From the cell containing the given text, extract its center point as (x, y) coordinate. 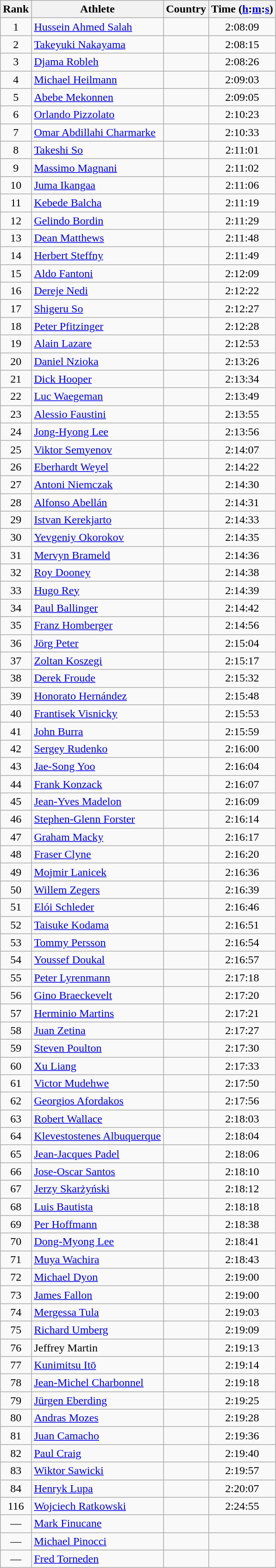
2:17:56 (243, 1101)
Muya Wachira (97, 1259)
2:15:48 (243, 696)
3 (16, 62)
Victor Mudehwe (97, 1084)
14 (16, 256)
2:17:27 (243, 1030)
64 (16, 1136)
80 (16, 1418)
5 (16, 97)
2:09:03 (243, 80)
2:15:53 (243, 713)
10 (16, 185)
Mark Finucane (97, 1524)
2:18:43 (243, 1259)
35 (16, 626)
2:18:41 (243, 1242)
Georgios Afordakos (97, 1101)
2:19:57 (243, 1471)
2:14:07 (243, 449)
70 (16, 1242)
54 (16, 960)
Graham Macky (97, 837)
61 (16, 1084)
Juan Zetina (97, 1030)
Jean-Jacques Padel (97, 1154)
63 (16, 1119)
2:12:28 (243, 326)
2:19:13 (243, 1348)
Per Hoffmann (97, 1224)
2:17:50 (243, 1084)
52 (16, 925)
Alessio Faustini (97, 414)
69 (16, 1224)
2:18:12 (243, 1189)
2:12:27 (243, 309)
2:24:55 (243, 1506)
13 (16, 238)
2:17:21 (243, 1013)
16 (16, 291)
Orlando Pizzolato (97, 115)
36 (16, 643)
66 (16, 1171)
78 (16, 1383)
12 (16, 221)
Aldo Fantoni (97, 273)
2:11:49 (243, 256)
45 (16, 802)
25 (16, 449)
Luc Waegeman (97, 397)
2:08:09 (243, 27)
57 (16, 1013)
2:11:06 (243, 185)
Abebe Mekonnen (97, 97)
Jean-Michel Charbonnel (97, 1383)
Andras Mozes (97, 1418)
4 (16, 80)
Frank Konzack (97, 784)
Time (h:m:s) (243, 9)
83 (16, 1471)
Dong-Myong Lee (97, 1242)
Juma Ikangaa (97, 185)
20 (16, 361)
11 (16, 203)
65 (16, 1154)
26 (16, 467)
2:16:39 (243, 890)
8 (16, 150)
2:14:39 (243, 590)
Roy Dooney (97, 573)
Wojciech Ratkowski (97, 1506)
56 (16, 995)
82 (16, 1453)
Peter Lyrenmann (97, 978)
19 (16, 344)
Mervyn Brameld (97, 555)
Paul Craig (97, 1453)
Omar Abdillahi Charmarke (97, 132)
1 (16, 27)
29 (16, 520)
27 (16, 484)
Djama Robleh (97, 62)
50 (16, 890)
Dereje Nedi (97, 291)
2:14:22 (243, 467)
Herbert Steffny (97, 256)
Jürgen Eberding (97, 1401)
Country (186, 9)
2:18:06 (243, 1154)
17 (16, 309)
2:11:29 (243, 221)
2:11:01 (243, 150)
6 (16, 115)
2:19:28 (243, 1418)
2:10:23 (243, 115)
18 (16, 326)
2:13:49 (243, 397)
Fred Torneden (97, 1559)
2:12:53 (243, 344)
21 (16, 379)
2:12:22 (243, 291)
67 (16, 1189)
Fraser Clyne (97, 855)
71 (16, 1259)
Viktor Semyenov (97, 449)
Henryk Lupa (97, 1488)
Jean-Yves Madelon (97, 802)
Alfonso Abellán (97, 502)
2:20:07 (243, 1488)
2:16:46 (243, 907)
31 (16, 555)
41 (16, 731)
Willem Zegers (97, 890)
49 (16, 872)
Kebede Balcha (97, 203)
2 (16, 44)
40 (16, 713)
2:19:09 (243, 1330)
2:19:18 (243, 1383)
Frantisek Visnicky (97, 713)
34 (16, 608)
59 (16, 1048)
42 (16, 749)
Antoni Niemczak (97, 484)
2:08:15 (243, 44)
Alain Lazare (97, 344)
38 (16, 678)
2:15:59 (243, 731)
Shigeru So (97, 309)
2:11:48 (243, 238)
Kunimitsu Itō (97, 1365)
Eberhardt Weyel (97, 467)
75 (16, 1330)
48 (16, 855)
2:14:33 (243, 520)
2:16:54 (243, 942)
2:18:10 (243, 1171)
Elói Schleder (97, 907)
2:18:38 (243, 1224)
2:11:19 (243, 203)
Mojmir Lanicek (97, 872)
Jeffrey Martin (97, 1348)
2:14:31 (243, 502)
23 (16, 414)
2:17:20 (243, 995)
Jörg Peter (97, 643)
Juan Camacho (97, 1436)
55 (16, 978)
Zoltan Koszegi (97, 661)
2:16:51 (243, 925)
44 (16, 784)
2:09:05 (243, 97)
Istvan Kerekjarto (97, 520)
73 (16, 1295)
2:17:30 (243, 1048)
7 (16, 132)
2:16:00 (243, 749)
72 (16, 1277)
Massimo Magnani (97, 167)
22 (16, 397)
81 (16, 1436)
2:13:56 (243, 432)
51 (16, 907)
2:14:36 (243, 555)
2:15:32 (243, 678)
Sergey Rudenko (97, 749)
2:16:09 (243, 802)
Athlete (97, 9)
2:18:04 (243, 1136)
2:12:09 (243, 273)
58 (16, 1030)
2:15:04 (243, 643)
Youssef Doukal (97, 960)
15 (16, 273)
2:16:07 (243, 784)
2:17:18 (243, 978)
2:13:26 (243, 361)
2:13:34 (243, 379)
Takeshi So (97, 150)
30 (16, 538)
2:19:14 (243, 1365)
Daniel Nzioka (97, 361)
Dick Hooper (97, 379)
2:14:42 (243, 608)
Franz Homberger (97, 626)
2:14:56 (243, 626)
John Burra (97, 731)
2:08:26 (243, 62)
Gino Braeckevelt (97, 995)
77 (16, 1365)
Stephen-Glenn Forster (97, 819)
2:19:36 (243, 1436)
9 (16, 167)
Paul Ballinger (97, 608)
2:10:33 (243, 132)
Takeyuki Nakayama (97, 44)
2:19:25 (243, 1401)
24 (16, 432)
Jerzy Skarżyński (97, 1189)
2:17:33 (243, 1066)
62 (16, 1101)
2:16:36 (243, 872)
74 (16, 1312)
Steven Poulton (97, 1048)
2:18:03 (243, 1119)
Jose-Oscar Santos (97, 1171)
2:14:30 (243, 484)
68 (16, 1207)
2:14:38 (243, 573)
28 (16, 502)
Honorato Hernández (97, 696)
47 (16, 837)
2:13:55 (243, 414)
Derek Froude (97, 678)
2:15:17 (243, 661)
Klevestostenes Albuquerque (97, 1136)
2:19:40 (243, 1453)
Robert Wallace (97, 1119)
Hussein Ahmed Salah (97, 27)
Gelindo Bordin (97, 221)
116 (16, 1506)
33 (16, 590)
Xu Liang (97, 1066)
Taisuke Kodama (97, 925)
2:16:14 (243, 819)
2:14:35 (243, 538)
Jong-Hyong Lee (97, 432)
Peter Pfitzinger (97, 326)
2:19:03 (243, 1312)
Michael Heilmann (97, 80)
Herminio Martins (97, 1013)
Dean Matthews (97, 238)
46 (16, 819)
43 (16, 766)
James Fallon (97, 1295)
37 (16, 661)
32 (16, 573)
84 (16, 1488)
Yevgeniy Okorokov (97, 538)
2:16:17 (243, 837)
Luis Bautista (97, 1207)
Wiktor Sawicki (97, 1471)
60 (16, 1066)
Michael Dyon (97, 1277)
Richard Umberg (97, 1330)
Jae-Song Yoo (97, 766)
2:18:18 (243, 1207)
53 (16, 942)
Hugo Rey (97, 590)
39 (16, 696)
2:11:02 (243, 167)
2:16:57 (243, 960)
79 (16, 1401)
Rank (16, 9)
2:16:04 (243, 766)
2:16:20 (243, 855)
Michael Pinocci (97, 1541)
76 (16, 1348)
Mergessa Tula (97, 1312)
Tommy Persson (97, 942)
